Search for the cell housing the specified text and yield its [x, y] center coordinate. 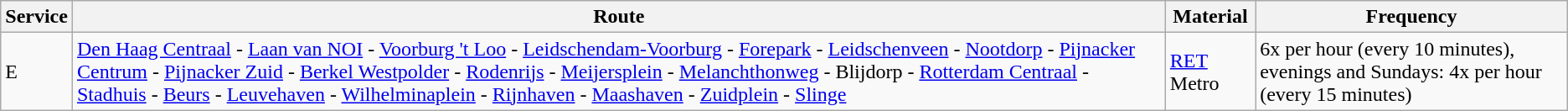
Service [37, 17]
E [37, 71]
RET Metro [1210, 71]
Material [1210, 17]
6x per hour (every 10 minutes), evenings and Sundays: 4x per hour (every 15 minutes) [1412, 71]
Frequency [1412, 17]
Route [618, 17]
